Search for the cell housing the specified text and yield its [x, y] center coordinate. 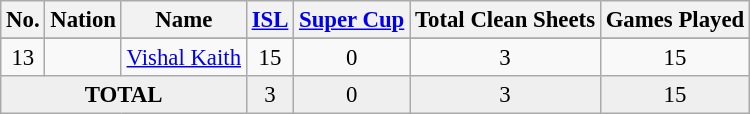
TOTAL [124, 95]
Vishal Kaith [184, 58]
Nation [83, 20]
ISL [270, 20]
Games Played [674, 20]
Total Clean Sheets [506, 20]
13 [23, 58]
No. [23, 20]
Super Cup [352, 20]
Name [184, 20]
